Provide the (x, y) coordinate of the cell's center where the given text is located.  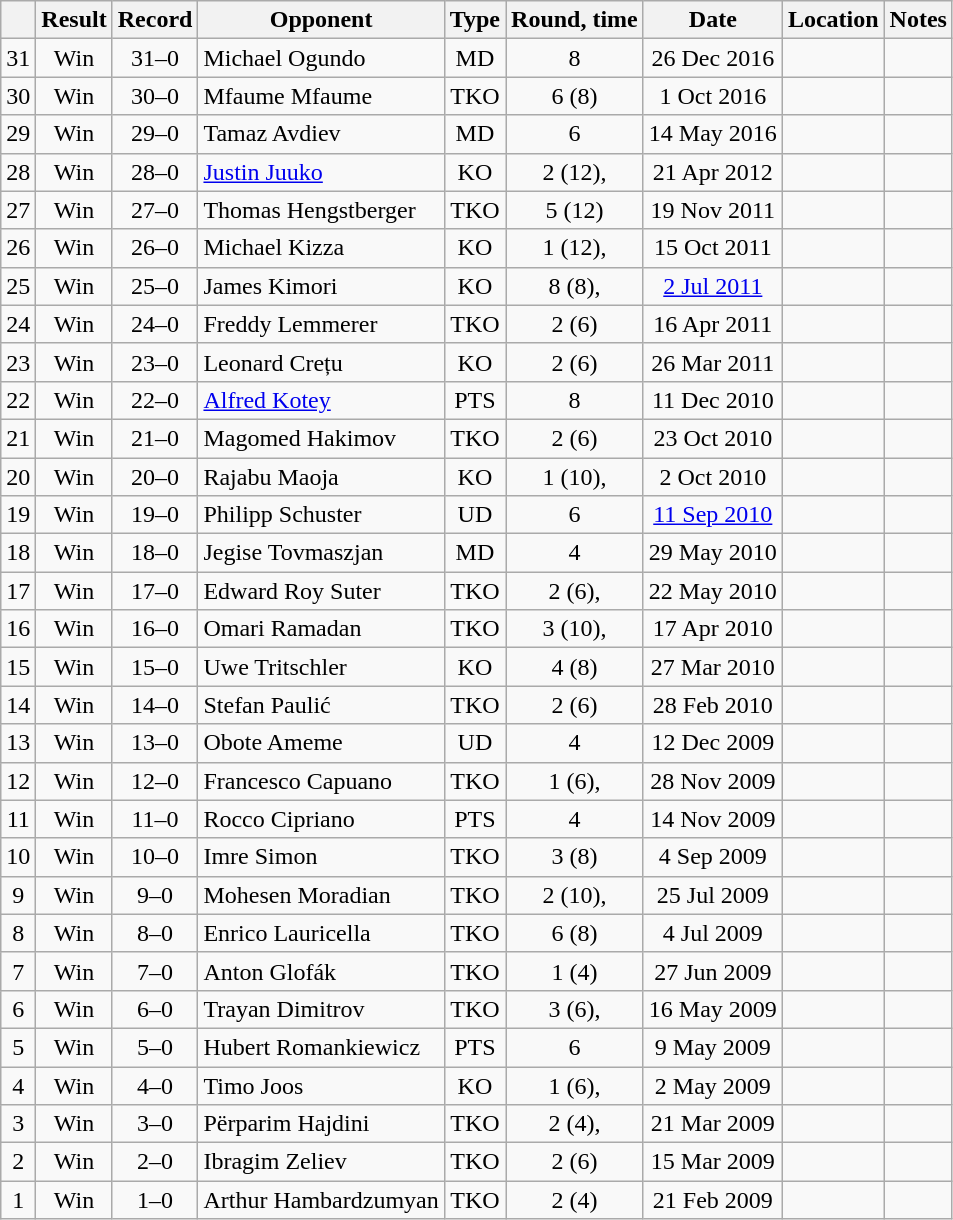
2 (18, 1162)
Justin Juuko (321, 172)
4 Sep 2009 (712, 857)
3 (18, 1124)
1 (18, 1200)
13 (18, 743)
20 (18, 477)
Trayan Dimitrov (321, 1009)
10 (18, 857)
19 (18, 515)
27 Mar 2010 (712, 667)
28–0 (155, 172)
12 (18, 781)
9 (18, 895)
6–0 (155, 1009)
Francesco Capuano (321, 781)
2 (4) (575, 1200)
28 (18, 172)
11–0 (155, 819)
16–0 (155, 629)
27 (18, 210)
Location (833, 20)
2 (6), (575, 591)
12 Dec 2009 (712, 743)
16 (18, 629)
2 Jul 2011 (712, 286)
22–0 (155, 400)
Freddy Lemmerer (321, 324)
Përparim Hajdini (321, 1124)
7 (18, 971)
26 Dec 2016 (712, 58)
29 (18, 134)
5 (12) (575, 210)
1–0 (155, 1200)
1 (4) (575, 971)
16 May 2009 (712, 1009)
31–0 (155, 58)
Leonard Crețu (321, 362)
21 Feb 2009 (712, 1200)
Rajabu Maoja (321, 477)
14 (18, 705)
Hubert Romankiewicz (321, 1047)
26–0 (155, 248)
9–0 (155, 895)
15 Mar 2009 (712, 1162)
21 (18, 438)
21 Apr 2012 (712, 172)
1 (12), (575, 248)
8–0 (155, 933)
21 Mar 2009 (712, 1124)
Stefan Paulić (321, 705)
Thomas Hengstberger (321, 210)
17–0 (155, 591)
14 May 2016 (712, 134)
4–0 (155, 1085)
Arthur Hambardzumyan (321, 1200)
26 (18, 248)
16 Apr 2011 (712, 324)
14 Nov 2009 (712, 819)
25 (18, 286)
Anton Glofák (321, 971)
Magomed Hakimov (321, 438)
Obote Ameme (321, 743)
23 (18, 362)
4 (8) (575, 667)
2 (10), (575, 895)
18–0 (155, 553)
17 (18, 591)
James Kimori (321, 286)
Philipp Schuster (321, 515)
Type (474, 20)
Michael Kizza (321, 248)
3 (10), (575, 629)
17 Apr 2010 (712, 629)
19–0 (155, 515)
29 May 2010 (712, 553)
Round, time (575, 20)
3 (8) (575, 857)
Edward Roy Suter (321, 591)
24 (18, 324)
15–0 (155, 667)
18 (18, 553)
9 May 2009 (712, 1047)
Tamaz Avdiev (321, 134)
25–0 (155, 286)
Imre Simon (321, 857)
2 (4), (575, 1124)
Rocco Cipriano (321, 819)
30–0 (155, 96)
Enrico Lauricella (321, 933)
Mfaume Mfaume (321, 96)
15 Oct 2011 (712, 248)
2 Oct 2010 (712, 477)
3 (6), (575, 1009)
Michael Ogundo (321, 58)
11 Sep 2010 (712, 515)
14–0 (155, 705)
5 (18, 1047)
29–0 (155, 134)
23–0 (155, 362)
26 Mar 2011 (712, 362)
30 (18, 96)
22 (18, 400)
1 Oct 2016 (712, 96)
Date (712, 20)
4 Jul 2009 (712, 933)
Timo Joos (321, 1085)
Alfred Kotey (321, 400)
31 (18, 58)
8 (8), (575, 286)
Opponent (321, 20)
2–0 (155, 1162)
22 May 2010 (712, 591)
13–0 (155, 743)
Jegise Tovmaszjan (321, 553)
Record (155, 20)
Result (74, 20)
10–0 (155, 857)
28 Nov 2009 (712, 781)
3–0 (155, 1124)
23 Oct 2010 (712, 438)
12–0 (155, 781)
Notes (918, 20)
Omari Ramadan (321, 629)
24–0 (155, 324)
Mohesen Moradian (321, 895)
7–0 (155, 971)
11 Dec 2010 (712, 400)
5–0 (155, 1047)
27 Jun 2009 (712, 971)
21–0 (155, 438)
2 May 2009 (712, 1085)
Ibragim Zeliev (321, 1162)
19 Nov 2011 (712, 210)
Uwe Tritschler (321, 667)
25 Jul 2009 (712, 895)
11 (18, 819)
2 (12), (575, 172)
1 (10), (575, 477)
28 Feb 2010 (712, 705)
20–0 (155, 477)
27–0 (155, 210)
15 (18, 667)
